Scan for the cell matching the given text and deliver its (X, Y) coordinate at center. 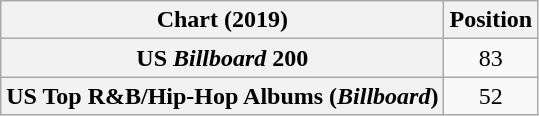
US Top R&B/Hip-Hop Albums (Billboard) (222, 96)
52 (491, 96)
Position (491, 20)
Chart (2019) (222, 20)
US Billboard 200 (222, 58)
83 (491, 58)
